Output the (x, y) coordinate of the center of the cell containing the given text.  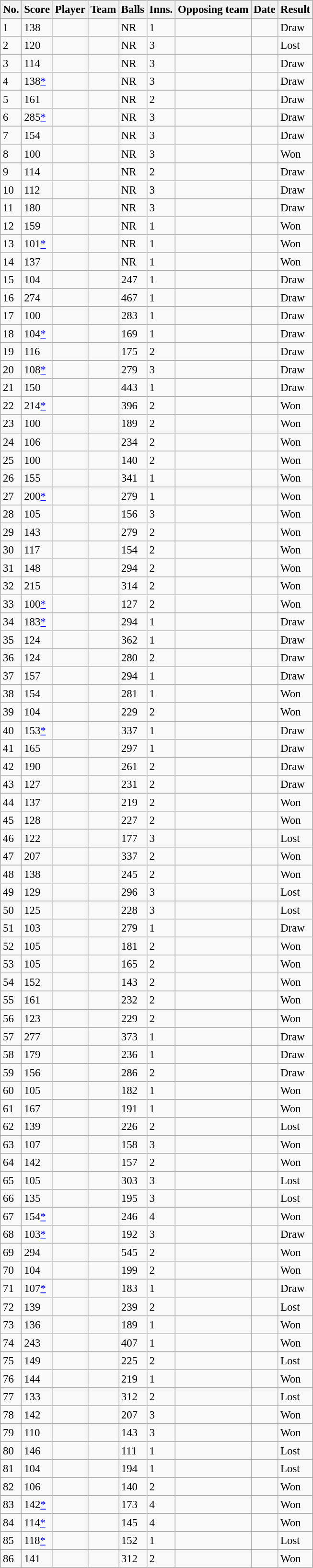
Date (265, 10)
44 (11, 802)
Result (295, 10)
169 (133, 334)
39 (11, 712)
57 (11, 1037)
24 (11, 442)
283 (133, 316)
60 (11, 1091)
73 (11, 1325)
46 (11, 838)
103 (37, 928)
64 (11, 1163)
38 (11, 694)
51 (11, 928)
41 (11, 748)
232 (133, 1001)
22 (11, 406)
274 (37, 298)
314 (133, 586)
112 (37, 190)
62 (11, 1127)
36 (11, 658)
183 (133, 1289)
86 (11, 1559)
100* (37, 604)
110 (37, 1433)
297 (133, 748)
138* (37, 81)
239 (133, 1307)
285* (37, 117)
200* (37, 496)
20 (11, 370)
58 (11, 1054)
10 (11, 190)
101* (37, 244)
45 (11, 820)
167 (37, 1108)
144 (37, 1379)
108* (37, 370)
183* (37, 622)
277 (37, 1037)
280 (133, 658)
175 (133, 352)
31 (11, 568)
133 (37, 1397)
135 (37, 1199)
396 (133, 406)
247 (133, 280)
65 (11, 1181)
43 (11, 784)
7 (11, 136)
125 (37, 911)
13 (11, 244)
141 (37, 1559)
122 (37, 838)
146 (37, 1451)
34 (11, 622)
234 (133, 442)
128 (37, 820)
50 (11, 911)
42 (11, 766)
159 (37, 226)
190 (37, 766)
76 (11, 1379)
341 (133, 478)
53 (11, 964)
Opposing team (213, 10)
243 (37, 1343)
467 (133, 298)
59 (11, 1072)
227 (133, 820)
11 (11, 208)
32 (11, 586)
Inns. (161, 10)
179 (37, 1054)
246 (133, 1217)
154* (37, 1217)
29 (11, 532)
49 (11, 892)
195 (133, 1199)
226 (133, 1127)
228 (133, 911)
77 (11, 1397)
18 (11, 334)
35 (11, 640)
245 (133, 874)
28 (11, 514)
177 (133, 838)
14 (11, 262)
104* (37, 334)
12 (11, 226)
158 (133, 1144)
194 (133, 1469)
296 (133, 892)
281 (133, 694)
Team (103, 10)
6 (11, 117)
142* (37, 1505)
Balls (133, 10)
181 (133, 946)
149 (37, 1360)
78 (11, 1415)
236 (133, 1054)
116 (37, 352)
103* (37, 1234)
69 (11, 1253)
117 (37, 550)
129 (37, 892)
85 (11, 1541)
30 (11, 550)
214* (37, 406)
26 (11, 478)
362 (133, 640)
54 (11, 982)
66 (11, 1199)
120 (37, 46)
25 (11, 460)
16 (11, 298)
261 (133, 766)
75 (11, 1360)
61 (11, 1108)
21 (11, 388)
33 (11, 604)
373 (133, 1037)
27 (11, 496)
191 (133, 1108)
145 (133, 1523)
52 (11, 946)
225 (133, 1360)
148 (37, 568)
56 (11, 1018)
182 (133, 1091)
72 (11, 1307)
107 (37, 1144)
111 (133, 1451)
123 (37, 1018)
153* (37, 730)
192 (133, 1234)
150 (37, 388)
443 (133, 388)
48 (11, 874)
136 (37, 1325)
107* (37, 1289)
15 (11, 280)
199 (133, 1270)
71 (11, 1289)
79 (11, 1433)
67 (11, 1217)
70 (11, 1270)
47 (11, 856)
Player (70, 10)
23 (11, 424)
No. (11, 10)
81 (11, 1469)
40 (11, 730)
231 (133, 784)
74 (11, 1343)
303 (133, 1181)
80 (11, 1451)
114* (37, 1523)
37 (11, 676)
215 (37, 586)
155 (37, 478)
84 (11, 1523)
407 (133, 1343)
68 (11, 1234)
5 (11, 100)
118* (37, 1541)
83 (11, 1505)
8 (11, 154)
82 (11, 1487)
545 (133, 1253)
19 (11, 352)
Score (37, 10)
55 (11, 1001)
63 (11, 1144)
9 (11, 172)
17 (11, 316)
180 (37, 208)
286 (133, 1072)
173 (133, 1505)
